Search for the cell housing the specified text and yield its [x, y] center coordinate. 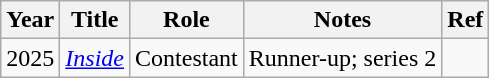
Notes [342, 20]
Runner-up; series 2 [342, 58]
Ref [466, 20]
Inside [95, 58]
2025 [30, 58]
Role [187, 20]
Year [30, 20]
Title [95, 20]
Contestant [187, 58]
